Search for the cell housing the specified text and yield its [X, Y] center coordinate. 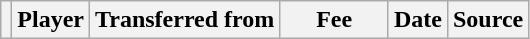
Source [488, 20]
Transferred from [185, 20]
Player [51, 20]
Date [418, 20]
Fee [334, 20]
